From the cell containing the given text, extract its center point as [X, Y] coordinate. 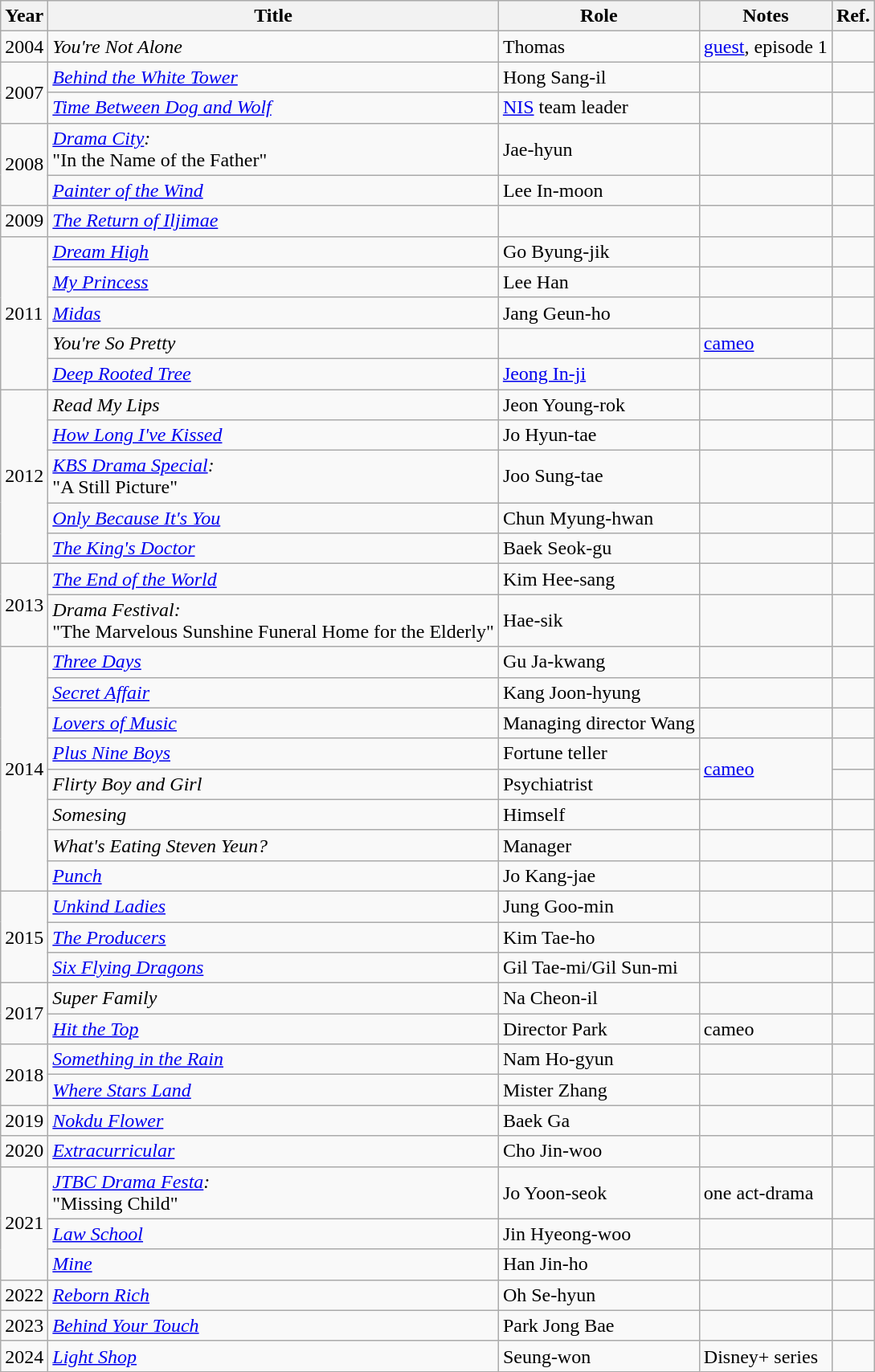
NIS team leader [599, 108]
one act-drama [765, 1192]
2024 [24, 1356]
Dream High [273, 251]
Hae-sik [599, 620]
Manager [599, 845]
Flirty Boy and Girl [273, 784]
The Producers [273, 937]
2004 [24, 47]
Nokdu Flower [273, 1121]
Law School [273, 1234]
2020 [24, 1151]
Seung-won [599, 1356]
Midas [273, 312]
2014 [24, 769]
2019 [24, 1121]
Go Byung-jik [599, 251]
The Return of Iljimae [273, 221]
Reborn Rich [273, 1295]
Somesing [273, 815]
Chun Myung-hwan [599, 518]
Hit the Top [273, 1029]
Gu Ja-kwang [599, 662]
Joo Sung-tae [599, 477]
2015 [24, 937]
You're So Pretty [273, 343]
Behind the White Tower [273, 77]
Disney+ series [765, 1356]
Jo Kang-jae [599, 876]
2011 [24, 312]
Where Stars Land [273, 1090]
Time Between Dog and Wolf [273, 108]
2018 [24, 1075]
Ref. [853, 16]
The End of the World [273, 579]
JTBC Drama Festa: "Missing Child" [273, 1192]
Managing director Wang [599, 723]
Kim Tae-ho [599, 937]
Only Because It's You [273, 518]
2008 [24, 164]
Kim Hee-sang [599, 579]
Unkind Ladies [273, 906]
2012 [24, 476]
Psychiatrist [599, 784]
Himself [599, 815]
Three Days [273, 662]
Mister Zhang [599, 1090]
Punch [273, 876]
Lee In-moon [599, 190]
Han Jin-ho [599, 1264]
Drama Festival: "The Marvelous Sunshine Funeral Home for the Elderly" [273, 620]
Six Flying Dragons [273, 968]
Deep Rooted Tree [273, 374]
Jae-hyun [599, 149]
Baek Seok-gu [599, 549]
Light Shop [273, 1356]
Title [273, 16]
KBS Drama Special: "A Still Picture" [273, 477]
Jeong In-ji [599, 374]
Cho Jin-woo [599, 1151]
Jang Geun-ho [599, 312]
Kang Joon-hyung [599, 692]
2013 [24, 606]
Notes [765, 16]
Gil Tae-mi/Gil Sun-mi [599, 968]
Lee Han [599, 282]
Mine [273, 1264]
Behind Your Touch [273, 1325]
2017 [24, 1014]
Park Jong Bae [599, 1325]
Super Family [273, 998]
2022 [24, 1295]
2021 [24, 1223]
Baek Ga [599, 1121]
Nam Ho-gyun [599, 1060]
2023 [24, 1325]
Drama City: "In the Name of the Father" [273, 149]
Year [24, 16]
Thomas [599, 47]
Jo Yoon-seok [599, 1192]
Role [599, 16]
Hong Sang-il [599, 77]
Something in the Rain [273, 1060]
The King's Doctor [273, 549]
You're Not Alone [273, 47]
guest, episode 1 [765, 47]
Read My Lips [273, 404]
2007 [24, 92]
How Long I've Kissed [273, 435]
Na Cheon-il [599, 998]
Plus Nine Boys [273, 753]
2009 [24, 221]
Director Park [599, 1029]
Lovers of Music [273, 723]
Jin Hyeong-woo [599, 1234]
Jung Goo-min [599, 906]
Painter of the Wind [273, 190]
Extracurricular [273, 1151]
Jo Hyun-tae [599, 435]
Secret Affair [273, 692]
My Princess [273, 282]
Jeon Young-rok [599, 404]
Fortune teller [599, 753]
Oh Se-hyun [599, 1295]
What's Eating Steven Yeun? [273, 845]
